Return the (X, Y) coordinate for the center point of the cell that contains the specified text.  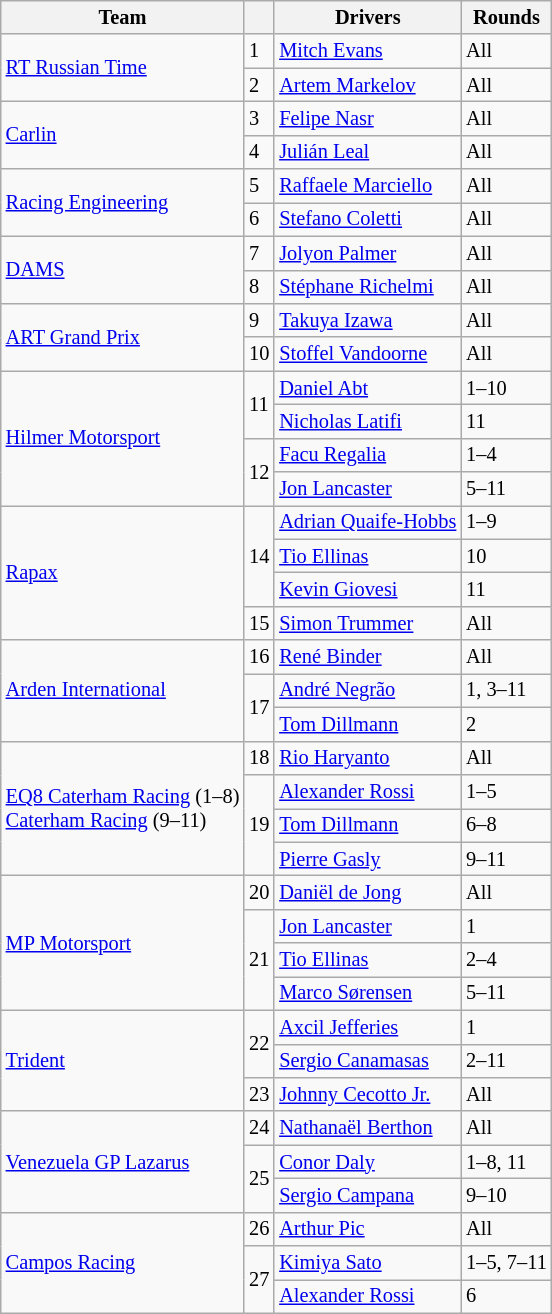
1–10 (506, 388)
Trident (123, 1060)
9–11 (506, 859)
25 (259, 1178)
22 (259, 1044)
Hilmer Motorsport (123, 438)
Daniël de Jong (368, 892)
7 (259, 253)
Conor Daly (368, 1162)
Rapax (123, 572)
Stoffel Vandoorne (368, 354)
9–10 (506, 1195)
Campos Racing (123, 1262)
1–9 (506, 522)
Rio Haryanto (368, 758)
21 (259, 960)
René Binder (368, 657)
18 (259, 758)
Carlin (123, 134)
Pierre Gasly (368, 859)
DAMS (123, 270)
Kimiya Sato (368, 1263)
4 (259, 152)
MP Motorsport (123, 942)
Kevin Giovesi (368, 589)
1–4 (506, 455)
16 (259, 657)
19 (259, 824)
26 (259, 1229)
Jolyon Palmer (368, 253)
Sergio Campana (368, 1195)
20 (259, 892)
Mitch Evans (368, 51)
Johnny Cecotto Jr. (368, 1094)
1–8, 11 (506, 1162)
Axcil Jefferies (368, 1027)
8 (259, 287)
Stefano Coletti (368, 219)
Raffaele Marciello (368, 186)
Marco Sørensen (368, 993)
Nathanaël Berthon (368, 1128)
André Negrão (368, 690)
Team (123, 17)
ART Grand Prix (123, 336)
6–8 (506, 825)
9 (259, 320)
Daniel Abt (368, 388)
Rounds (506, 17)
1–5, 7–11 (506, 1263)
Takuya Izawa (368, 320)
2–11 (506, 1061)
Simon Trummer (368, 623)
Venezuela GP Lazarus (123, 1162)
24 (259, 1128)
2–4 (506, 960)
1, 3–11 (506, 690)
Julián Leal (368, 152)
12 (259, 472)
14 (259, 556)
Sergio Canamasas (368, 1061)
Drivers (368, 17)
23 (259, 1094)
Facu Regalia (368, 455)
17 (259, 706)
Felipe Nasr (368, 118)
15 (259, 623)
Adrian Quaife-Hobbs (368, 522)
RT Russian Time (123, 68)
Nicholas Latifi (368, 421)
3 (259, 118)
Arden International (123, 690)
EQ8 Caterham Racing (1–8) Caterham Racing (9–11) (123, 808)
Stéphane Richelmi (368, 287)
Artem Markelov (368, 85)
Arthur Pic (368, 1229)
5 (259, 186)
Racing Engineering (123, 202)
1–5 (506, 791)
27 (259, 1280)
